Return (x, y) of the center of cell containing provided text 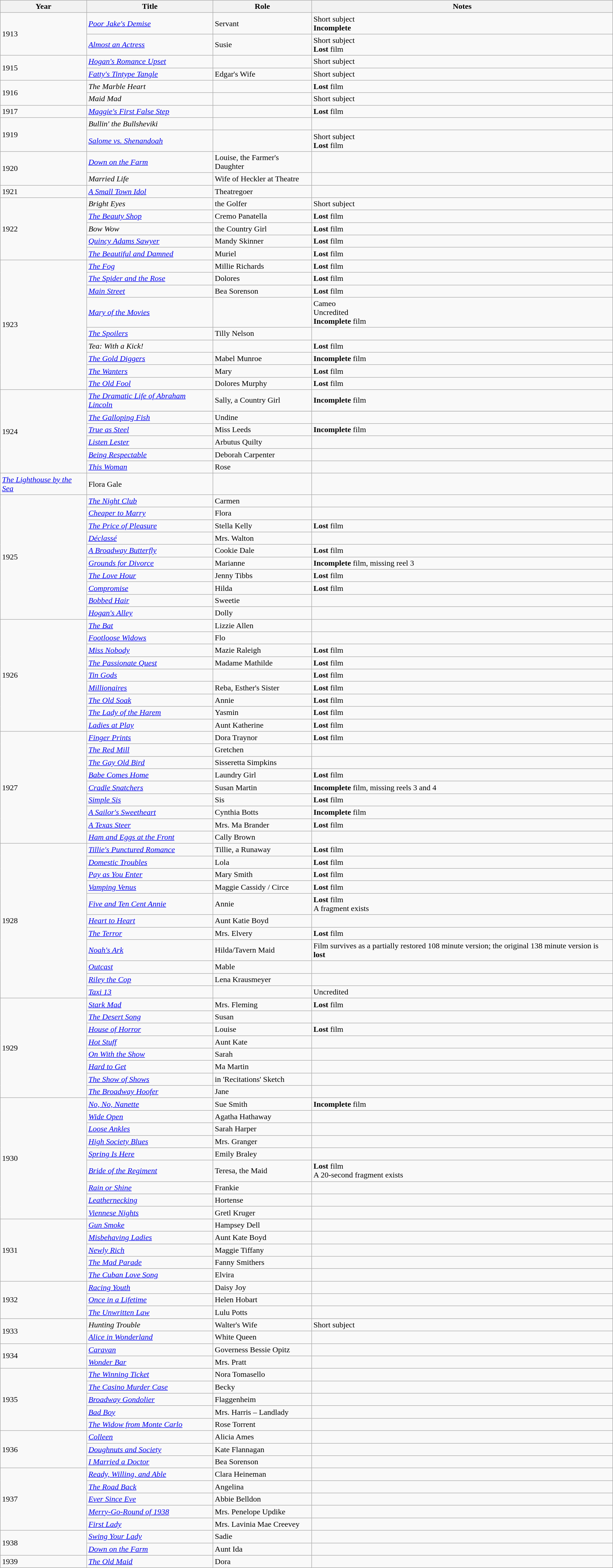
I Married a Doctor (150, 1462)
Five and Ten Cent Annie (150, 904)
Stark Mad (150, 1004)
The Love Hour (150, 575)
Teresa, the Maid (263, 1171)
Dolores Murphy (263, 383)
Gun Smoke (150, 1225)
The Dramatic Life of Abraham Lincoln (150, 400)
A Small Town Idol (150, 191)
Viennese Nights (150, 1212)
A Broadway Butterfly (150, 551)
Hilda/Tavern Maid (263, 950)
Married Life (150, 179)
Sue Smith (263, 1104)
Hunting Trouble (150, 1325)
Kate Flannagan (263, 1449)
Misbehaving Ladies (150, 1237)
the Golfer (263, 204)
Colleen (150, 1437)
1924 (44, 431)
The Fog (150, 266)
Angelina (263, 1487)
The Beauty Shop (150, 216)
Swing Your Lady (150, 1537)
Mrs. Lavinia Mae Creevey (263, 1524)
Arbutus Quilty (263, 442)
Pay as You Enter (150, 875)
Aunt Ida (263, 1549)
Nora Tomasello (263, 1375)
Cally Brown (263, 837)
Flora (263, 513)
Mary (263, 371)
the Country Girl (263, 229)
The Terror (150, 933)
Mrs. Elvery (263, 933)
1930 (44, 1158)
Wide Open (150, 1117)
1917 (44, 111)
Tin Gods (150, 675)
1938 (44, 1543)
Ever Since Eve (150, 1499)
The Lady of the Harem (150, 713)
Riley the Cop (150, 979)
Muriel (263, 254)
Simple Sis (150, 800)
Aunt Katherine (263, 725)
Aunt Katie Boyd (263, 921)
Hogan's Alley (150, 613)
Yasmin (263, 713)
Bullin' the Bullsheviki (150, 124)
Agatha Hathaway (263, 1117)
Louise (263, 1029)
Vamping Venus (150, 887)
Daisy Joy (263, 1287)
Rose Torrent (263, 1424)
House of Horror (150, 1029)
Lola (263, 862)
1931 (44, 1250)
Becky (263, 1387)
Gretl Kruger (263, 1212)
1935 (44, 1399)
True as Steel (150, 430)
The Old Soak (150, 700)
Heart to Heart (150, 921)
The Galloping Fish (150, 417)
Caravan (150, 1350)
Mrs. Pratt (263, 1362)
Millie Richards (263, 266)
Fatty's Tintype Tangle (150, 74)
1923 (44, 325)
Babe Comes Home (150, 775)
Year (44, 7)
Hard to Get (150, 1067)
The Widow from Monte Carlo (150, 1424)
Mary Smith (263, 875)
The Wanters (150, 371)
Helen Hobart (263, 1300)
White Queen (263, 1337)
The Gold Diggers (150, 358)
Walter's Wife (263, 1325)
Main Street (150, 291)
Hampsey Dell (263, 1225)
1921 (44, 191)
Being Respectable (150, 455)
The Desert Song (150, 1017)
Wonder Bar (150, 1362)
Newly Rich (150, 1250)
Dora Traynor (263, 738)
Miss Leeds (263, 430)
Jenny Tibbs (263, 575)
Mazie Raleigh (263, 650)
1936 (44, 1449)
The Old Maid (150, 1561)
Servant (263, 24)
Cynthia Botts (263, 812)
Cremo Panatella (263, 216)
1929 (44, 1048)
Mandy Skinner (263, 241)
Alicia Ames (263, 1437)
Mrs. Penelope Updike (263, 1512)
Short subject Incomplete (462, 24)
A Sailor's Sweetheart (150, 812)
Compromise (150, 588)
The Winning Ticket (150, 1375)
This Woman (150, 467)
Rose (263, 467)
Maggie's First False Step (150, 111)
Susan (263, 1017)
Almost an Actress (150, 45)
Maid Mad (150, 99)
The Broadway Hoofer (150, 1092)
Mary of the Movies (150, 312)
Tea: With a Kick! (150, 346)
The Cuban Love Song (150, 1275)
The Gay Old Bird (150, 762)
Ladies at Play (150, 725)
1920 (44, 168)
A Texas Steer (150, 825)
Emily Braley (263, 1154)
Dora (263, 1561)
Aunt Kate (263, 1042)
First Lady (150, 1524)
The Show of Shows (150, 1079)
Spring Is Here (150, 1154)
Listen Lester (150, 442)
1937 (44, 1499)
Elvira (263, 1275)
1919 (44, 134)
Mable (263, 967)
Hogan's Romance Upset (150, 62)
The Spider and the Rose (150, 279)
Hilda (263, 588)
1913 (44, 34)
Theatregoer (263, 191)
The Unwritten Law (150, 1312)
Dolores (263, 279)
Role (263, 7)
The Marble Heart (150, 86)
Lulu Potts (263, 1312)
Bobbed Hair (150, 600)
Film survives as a partially restored 108 minute version; the original 138 minute version is lost (462, 950)
Once in a Lifetime (150, 1300)
Ready, Willing, and Able (150, 1474)
The Passionate Quest (150, 663)
Broadway Gondolier (150, 1399)
Cradle Snatchers (150, 787)
Miss Nobody (150, 650)
Mrs. Harris – Landlady (263, 1412)
Abbie Belldon (263, 1499)
Mrs. Fleming (263, 1004)
Cookie Dale (263, 551)
Title (150, 7)
1925 (44, 557)
Fanny Smithers (263, 1263)
Finger Prints (150, 738)
On With the Show (150, 1054)
1932 (44, 1300)
Bride of the Regiment (150, 1171)
Laundry Girl (263, 775)
Noah's Ark (150, 950)
Quincy Adams Sawyer (150, 241)
Outcast (150, 967)
Sarah Harper (263, 1129)
Stella Kelly (263, 526)
1933 (44, 1331)
Susie (263, 45)
Lost film A 20-second fragment exists (462, 1171)
Maggie Tiffany (263, 1250)
Sadie (263, 1537)
Footloose Widows (150, 638)
Lost film A fragment exists (462, 904)
Loose Ankles (150, 1129)
Incomplete film, missing reels 3 and 4 (462, 787)
Jane (263, 1092)
Déclassé (150, 538)
The Red Mill (150, 750)
Rain or Shine (150, 1188)
Sisseretta Simpkins (263, 762)
Leathernecking (150, 1200)
Tillie's Punctured Romance (150, 850)
Bow Wow (150, 229)
Bad Boy (150, 1412)
Domestic Troubles (150, 862)
Sally, a Country Girl (263, 400)
The Lighthouse by the Sea (44, 484)
Sweetie (263, 600)
Deborah Carpenter (263, 455)
Cameo Uncredited Incomplete film (462, 312)
Flaggenheim (263, 1399)
Salome vs. Shenandoah (150, 141)
Reba, Esther's Sister (263, 688)
Notes (462, 7)
Sis (263, 800)
Uncredited (462, 992)
Carmen (263, 501)
Mrs. Granger (263, 1141)
Flora Gale (150, 484)
1928 (44, 921)
Clara Heineman (263, 1474)
Mabel Munroe (263, 358)
Louise, the Farmer's Daughter (263, 162)
The Casino Murder Case (150, 1387)
Flo (263, 638)
Taxi 13 (150, 992)
1916 (44, 93)
1926 (44, 676)
Frankie (263, 1188)
Ma Martin (263, 1067)
Governess Bessie Opitz (263, 1350)
Maggie Cassidy / Circe (263, 887)
1934 (44, 1356)
The Road Back (150, 1487)
Incomplete film, missing reel 3 (462, 563)
Millionaires (150, 688)
Tilly Nelson (263, 334)
Susan Martin (263, 787)
Mrs. Ma Brander (263, 825)
Tillie, a Runaway (263, 850)
Lena Krausmeyer (263, 979)
Poor Jake's Demise (150, 24)
Hot Stuff (150, 1042)
Merry-Go-Round of 1938 (150, 1512)
Alice in Wonderland (150, 1337)
The Mad Parade (150, 1263)
The Night Club (150, 501)
Racing Youth (150, 1287)
High Society Blues (150, 1141)
Hortense (263, 1200)
Undine (263, 417)
Doughnuts and Society (150, 1449)
Ham and Eggs at the Front (150, 837)
The Price of Pleasure (150, 526)
1939 (44, 1561)
No, No, Nanette (150, 1104)
The Beautiful and Damned (150, 254)
Cheaper to Marry (150, 513)
1922 (44, 229)
The Spoilers (150, 334)
Mrs. Walton (263, 538)
Edgar's Wife (263, 74)
Gretchen (263, 750)
1915 (44, 68)
Madame Mathilde (263, 663)
Wife of Heckler at Theatre (263, 179)
The Bat (150, 626)
in 'Recitations' Sketch (263, 1079)
Dolly (263, 613)
Marianne (263, 563)
1927 (44, 788)
Sarah (263, 1054)
Lizzie Allen (263, 626)
Bright Eyes (150, 204)
Aunt Kate Boyd (263, 1237)
The Old Fool (150, 383)
Grounds for Divorce (150, 563)
